Extract the (X, Y) coordinate from the center of the cell holding the provided text.  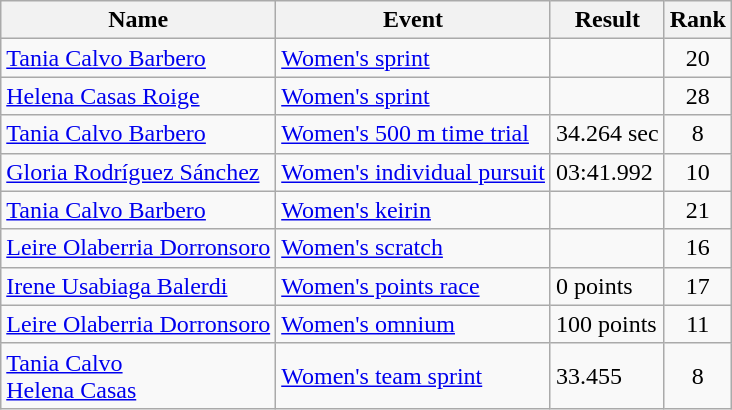
21 (698, 210)
Helena Casas Roige (138, 96)
34.264 sec (607, 134)
Women's points race (414, 286)
Women's scratch (414, 248)
11 (698, 324)
20 (698, 58)
100 points (607, 324)
33.455 (607, 376)
Women's team sprint (414, 376)
Result (607, 20)
Name (138, 20)
Women's keirin (414, 210)
Event (414, 20)
28 (698, 96)
17 (698, 286)
Irene Usabiaga Balerdi (138, 286)
Rank (698, 20)
Women's omnium (414, 324)
Women's 500 m time trial (414, 134)
Tania CalvoHelena Casas (138, 376)
0 points (607, 286)
03:41.992 (607, 172)
16 (698, 248)
Gloria Rodríguez Sánchez (138, 172)
10 (698, 172)
Women's individual pursuit (414, 172)
